Identify which cell holds the provided text, then report its (x, y) central coordinate. 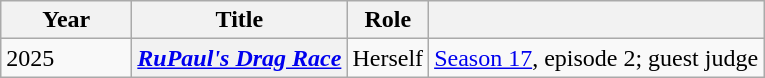
Herself (388, 58)
Role (388, 20)
Season 17, episode 2; guest judge (596, 58)
Title (240, 20)
2025 (66, 58)
Year (66, 20)
RuPaul's Drag Race (240, 58)
